Provide the (X, Y) coordinate of the cell's center where the given text is located.  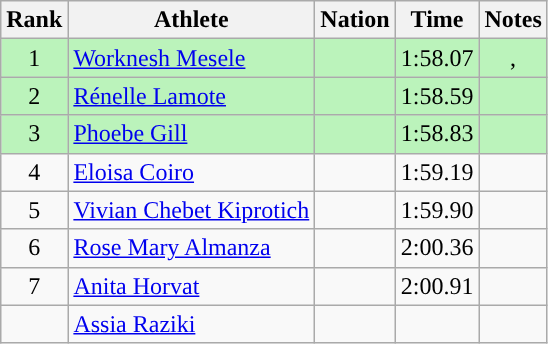
6 (34, 248)
Time (437, 20)
1:58.07 (437, 58)
Nation (355, 20)
Assia Raziki (192, 324)
Phoebe Gill (192, 134)
1:58.83 (437, 134)
Worknesh Mesele (192, 58)
4 (34, 172)
, (513, 58)
Eloisa Coiro (192, 172)
3 (34, 134)
2:00.91 (437, 286)
1:59.90 (437, 210)
1:58.59 (437, 96)
Rénelle Lamote (192, 96)
2 (34, 96)
Rank (34, 20)
7 (34, 286)
Vivian Chebet Kiprotich (192, 210)
2:00.36 (437, 248)
Anita Horvat (192, 286)
Rose Mary Almanza (192, 248)
1 (34, 58)
1:59.19 (437, 172)
Notes (513, 20)
Athlete (192, 20)
5 (34, 210)
